For the text-containing cell, return its midpoint in [X, Y] coordinate format. 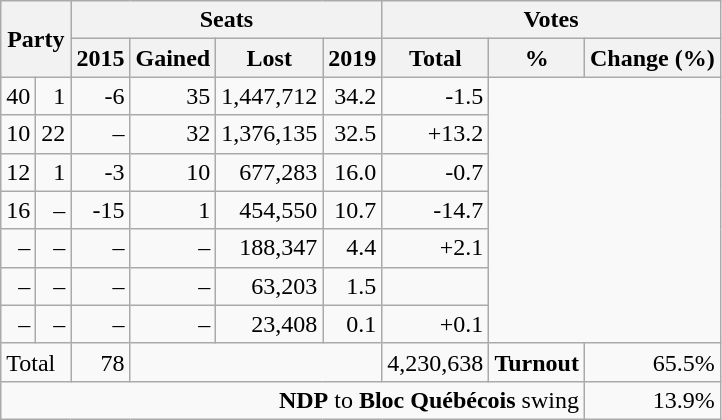
-6 [100, 96]
2019 [352, 58]
-1.5 [436, 96]
35 [173, 96]
% [537, 58]
13.9% [652, 400]
23,408 [270, 324]
1,447,712 [270, 96]
-15 [100, 210]
10.7 [352, 210]
1,376,135 [270, 134]
Gained [173, 58]
22 [54, 134]
+2.1 [436, 248]
40 [18, 96]
Change (%) [652, 58]
+0.1 [436, 324]
65.5% [652, 362]
NDP to Bloc Québécois swing [293, 400]
-0.7 [436, 172]
677,283 [270, 172]
78 [100, 362]
16 [18, 210]
+13.2 [436, 134]
454,550 [270, 210]
Lost [270, 58]
-14.7 [436, 210]
12 [18, 172]
188,347 [270, 248]
Seats [226, 20]
Votes [551, 20]
4.4 [352, 248]
1.5 [352, 286]
4,230,638 [436, 362]
63,203 [270, 286]
Turnout [537, 362]
0.1 [352, 324]
32 [173, 134]
16.0 [352, 172]
2015 [100, 58]
32.5 [352, 134]
-3 [100, 172]
Party [36, 39]
34.2 [352, 96]
